Detect which cell encompasses the target text, then output its (X, Y) center coordinate. 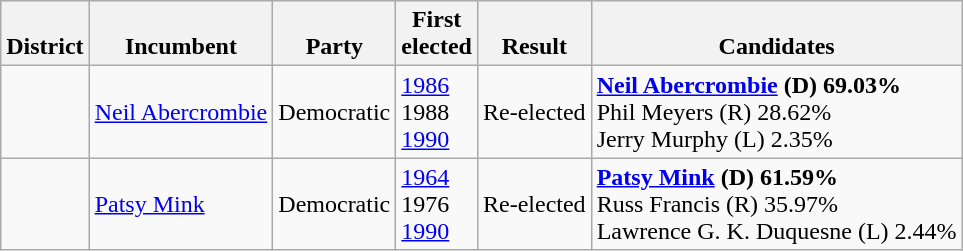
19641976 1990 (437, 204)
Patsy Mink (D) 61.59%Russ Francis (R) 35.97%Lawrence G. K. Duquesne (L) 2.44% (776, 204)
Neil Abercrombie (181, 112)
Candidates (776, 34)
Incumbent (181, 34)
Result (534, 34)
1986 1988 1990 (437, 112)
Firstelected (437, 34)
District (45, 34)
Neil Abercrombie (D) 69.03%Phil Meyers (R) 28.62%Jerry Murphy (L) 2.35% (776, 112)
Patsy Mink (181, 204)
Party (334, 34)
